Output the [X, Y] coordinate of the center of the cell containing the given text.  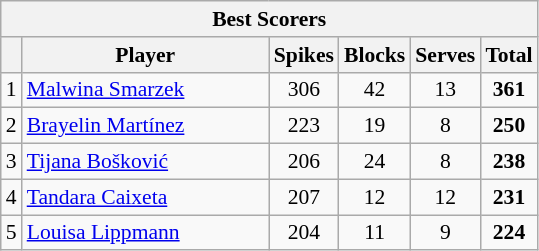
Blocks [374, 55]
Player [146, 55]
Brayelin Martínez [146, 126]
361 [508, 90]
204 [304, 233]
224 [508, 233]
4 [12, 197]
250 [508, 126]
42 [374, 90]
11 [374, 233]
206 [304, 162]
19 [374, 126]
9 [445, 233]
3 [12, 162]
231 [508, 197]
Spikes [304, 55]
Malwina Smarzek [146, 90]
Tandara Caixeta [146, 197]
Tijana Bošković [146, 162]
238 [508, 162]
223 [304, 126]
24 [374, 162]
Best Scorers [270, 19]
5 [12, 233]
13 [445, 90]
2 [12, 126]
Total [508, 55]
1 [12, 90]
306 [304, 90]
207 [304, 197]
Louisa Lippmann [146, 233]
Serves [445, 55]
